Scan for the cell matching the given text and deliver its (x, y) coordinate at center. 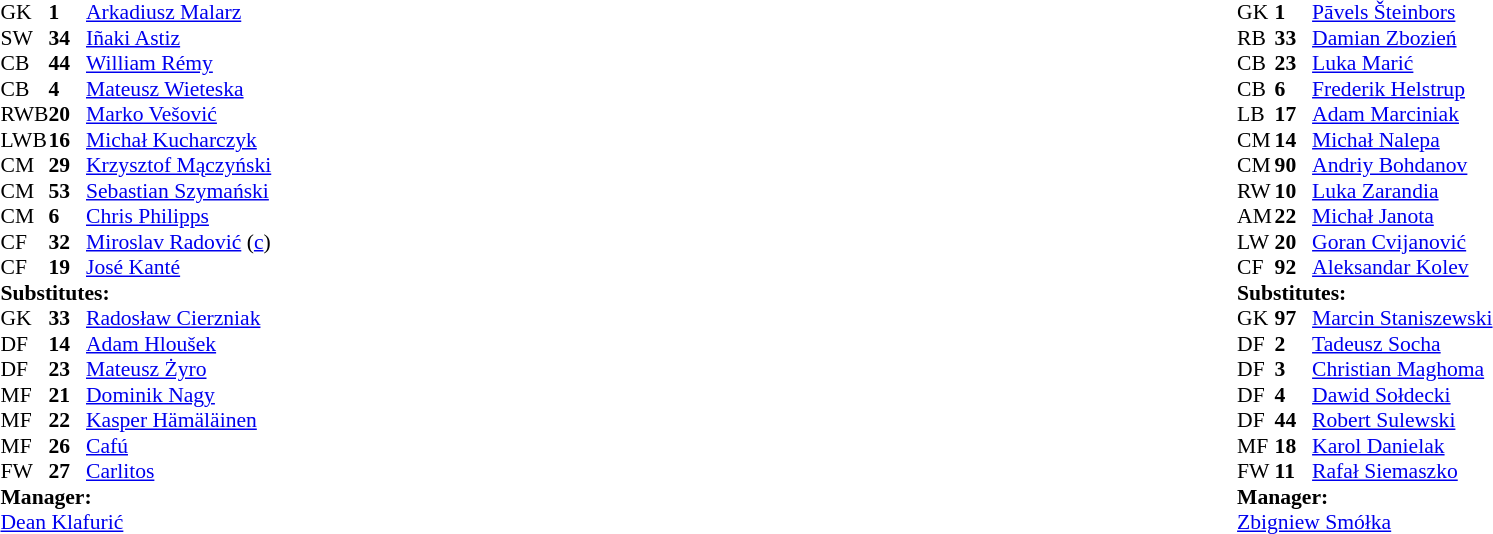
Andriy Bohdanov (1402, 165)
11 (1294, 471)
RW (1256, 191)
RWB (24, 115)
90 (1294, 165)
92 (1294, 267)
2 (1294, 344)
27 (67, 471)
Michał Janota (1402, 217)
LWB (24, 140)
26 (67, 446)
Marko Vešović (178, 115)
Adam Hloušek (178, 344)
Rafał Siemaszko (1402, 471)
97 (1294, 319)
Arkadiusz Malarz (178, 13)
Iñaki Astiz (178, 38)
53 (67, 191)
Marcin Staniszewski (1402, 319)
Mateusz Wieteska (178, 89)
José Kanté (178, 267)
18 (1294, 446)
34 (67, 38)
17 (1294, 115)
Michał Kucharczyk (178, 140)
Chris Philipps (178, 217)
10 (1294, 191)
19 (67, 267)
Christian Maghoma (1402, 369)
William Rémy (178, 63)
Pāvels Šteinbors (1402, 13)
Luka Zarandia (1402, 191)
Damian Zbozień (1402, 38)
Mateusz Żyro (178, 369)
Adam Marciniak (1402, 115)
Carlitos (178, 471)
Miroslav Radović (c) (178, 242)
21 (67, 395)
Kasper Hämäläinen (178, 421)
Radosław Cierzniak (178, 319)
Frederik Helstrup (1402, 89)
AM (1256, 217)
3 (1294, 369)
Tadeusz Socha (1402, 344)
Sebastian Szymański (178, 191)
Goran Cvijanović (1402, 242)
Karol Danielak (1402, 446)
LW (1256, 242)
Aleksandar Kolev (1402, 267)
LB (1256, 115)
Dawid Sołdecki (1402, 395)
29 (67, 165)
Luka Marić (1402, 63)
16 (67, 140)
SW (24, 38)
Cafú (178, 446)
RB (1256, 38)
Robert Sulewski (1402, 421)
Dominik Nagy (178, 395)
Michał Nalepa (1402, 140)
32 (67, 242)
Krzysztof Mączyński (178, 165)
